Scan for the cell matching the given text and deliver its [X, Y] coordinate at center. 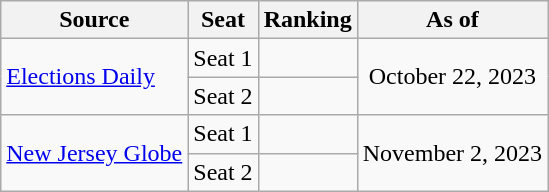
November 2, 2023 [452, 153]
Seat [223, 20]
New Jersey Globe [94, 153]
Source [94, 20]
As of [452, 20]
October 22, 2023 [452, 77]
Ranking [308, 20]
Elections Daily [94, 77]
